Capture the cell that displays the provided text and extract its (x, y) central coordinate. 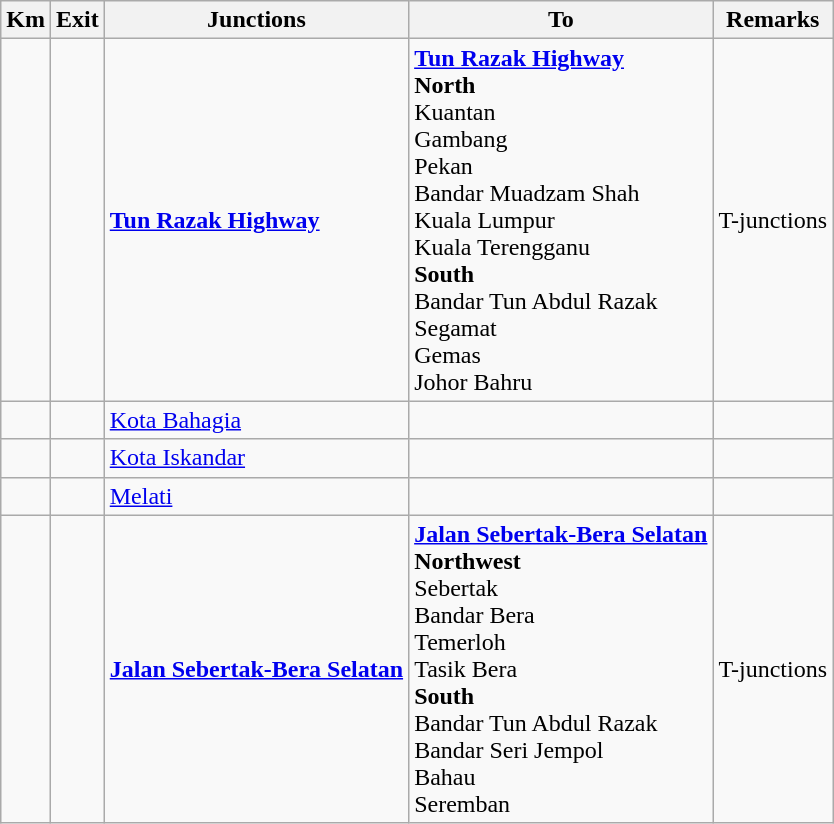
To (561, 20)
Kota Iskandar (256, 458)
Remarks (773, 20)
Jalan Sebertak-Bera Selatan (256, 669)
Tun Razak Highway (256, 220)
Junctions (256, 20)
Melati (256, 496)
Km (26, 20)
Tun Razak HighwayNorthKuantanGambangPekanBandar Muadzam Shah Kuala Lumpur Kuala TerengganuSouthBandar Tun Abdul RazakSegamatGemas Johor Bahru (561, 220)
Jalan Sebertak-Bera SelatanNorthwestSebertakBandar BeraTemerlohTasik BeraSouthBandar Tun Abdul RazakBandar Seri JempolBahauSeremban (561, 669)
Exit (77, 20)
Kota Bahagia (256, 420)
